Provide the [X, Y] coordinate of the cell's center where the given text is located.  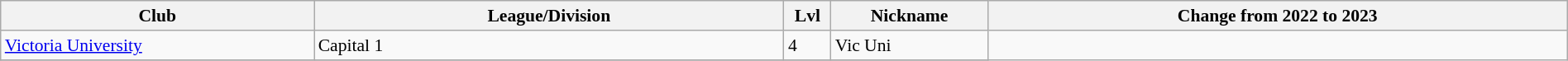
Vic Uni [910, 45]
Change from 2022 to 2023 [1277, 16]
Club [157, 16]
Victoria University [157, 45]
4 [807, 45]
League/Division [549, 16]
Lvl [807, 16]
Capital 1 [549, 45]
Nickname [910, 16]
